Search for the cell housing the specified text and yield its [X, Y] center coordinate. 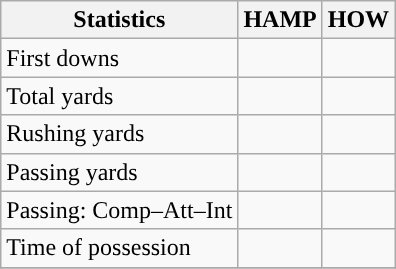
Total yards [120, 96]
Rushing yards [120, 134]
Passing: Comp–Att–Int [120, 210]
HAMP [280, 20]
First downs [120, 58]
HOW [358, 20]
Passing yards [120, 172]
Statistics [120, 20]
Time of possession [120, 248]
